From the cell containing the given text, extract its center point as [X, Y] coordinate. 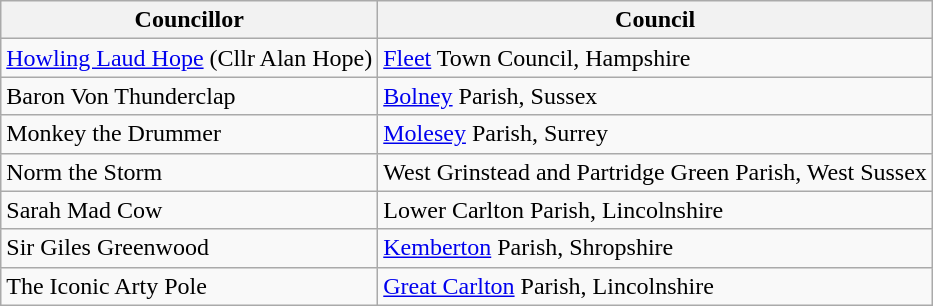
Fleet Town Council, Hampshire [656, 58]
Lower Carlton Parish, Lincolnshire [656, 210]
Baron Von Thunderclap [190, 96]
Bolney Parish, Sussex [656, 96]
Kemberton Parish, Shropshire [656, 248]
Norm the Storm [190, 172]
Councillor [190, 20]
Sir Giles Greenwood [190, 248]
Council [656, 20]
Sarah Mad Cow [190, 210]
West Grinstead and Partridge Green Parish, West Sussex [656, 172]
The Iconic Arty Pole [190, 286]
Great Carlton Parish, Lincolnshire [656, 286]
Howling Laud Hope (Cllr Alan Hope) [190, 58]
Monkey the Drummer [190, 134]
Molesey Parish, Surrey [656, 134]
